Find where the given text appears and provide that cell's center as (x, y) coordinate. 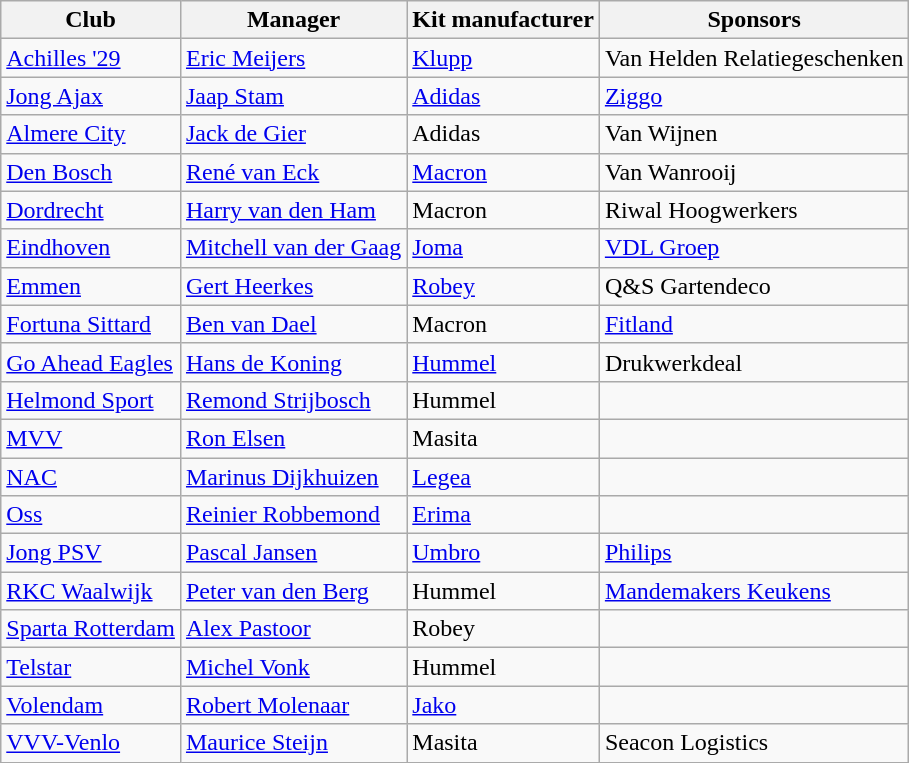
Sponsors (754, 20)
Maurice Steijn (293, 743)
Pascal Jansen (293, 553)
Reinier Robbemond (293, 515)
Ziggo (754, 96)
Seacon Logistics (754, 743)
Go Ahead Eagles (91, 362)
Van Wijnen (754, 134)
Jaap Stam (293, 96)
Club (91, 20)
Legea (504, 477)
VDL Groep (754, 248)
Klupp (504, 58)
Remond Strijbosch (293, 400)
Ron Elsen (293, 438)
Gert Heerkes (293, 286)
Drukwerkdeal (754, 362)
Kit manufacturer (504, 20)
Riwal Hoogwerkers (754, 210)
René van Eck (293, 172)
Fitland (754, 324)
Den Bosch (91, 172)
Michel Vonk (293, 667)
Jako (504, 705)
Alex Pastoor (293, 629)
Telstar (91, 667)
Eric Meijers (293, 58)
Jong PSV (91, 553)
Jack de Gier (293, 134)
NAC (91, 477)
Ben van Dael (293, 324)
MVV (91, 438)
Almere City (91, 134)
Eindhoven (91, 248)
Robert Molenaar (293, 705)
Helmond Sport (91, 400)
Q&S Gartendeco (754, 286)
Mitchell van der Gaag (293, 248)
Dordrecht (91, 210)
Sparta Rotterdam (91, 629)
Oss (91, 515)
Marinus Dijkhuizen (293, 477)
Umbro (504, 553)
Erima (504, 515)
Volendam (91, 705)
Hans de Koning (293, 362)
Joma (504, 248)
Peter van den Berg (293, 591)
Harry van den Ham (293, 210)
VVV-Venlo (91, 743)
Mandemakers Keukens (754, 591)
Philips (754, 553)
Fortuna Sittard (91, 324)
RKC Waalwijk (91, 591)
Van Wanrooij (754, 172)
Emmen (91, 286)
Achilles '29 (91, 58)
Van Helden Relatiegeschenken (754, 58)
Jong Ajax (91, 96)
Manager (293, 20)
